Find where the given text appears and provide that cell's center as (X, Y) coordinate. 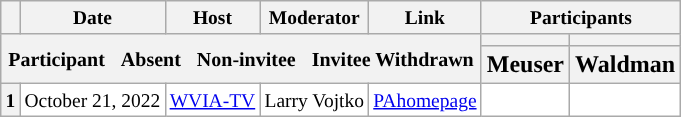
PAhomepage (426, 100)
Larry Vojtko (314, 100)
Participant Absent Non-invitee Invitee Withdrawn (241, 58)
1 (10, 100)
Waldman (626, 64)
Host (212, 18)
Moderator (314, 18)
Date (92, 18)
Meuser (525, 64)
Link (426, 18)
Participants (580, 18)
WVIA-TV (212, 100)
October 21, 2022 (92, 100)
